For the text-containing cell, return its midpoint in (X, Y) coordinate format. 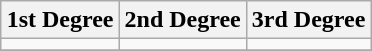
3rd Degree (308, 20)
1st Degree (60, 20)
2nd Degree (182, 20)
